Pinpoint the cell where the given text exists, returning its (x, y) midpoint coordinate. 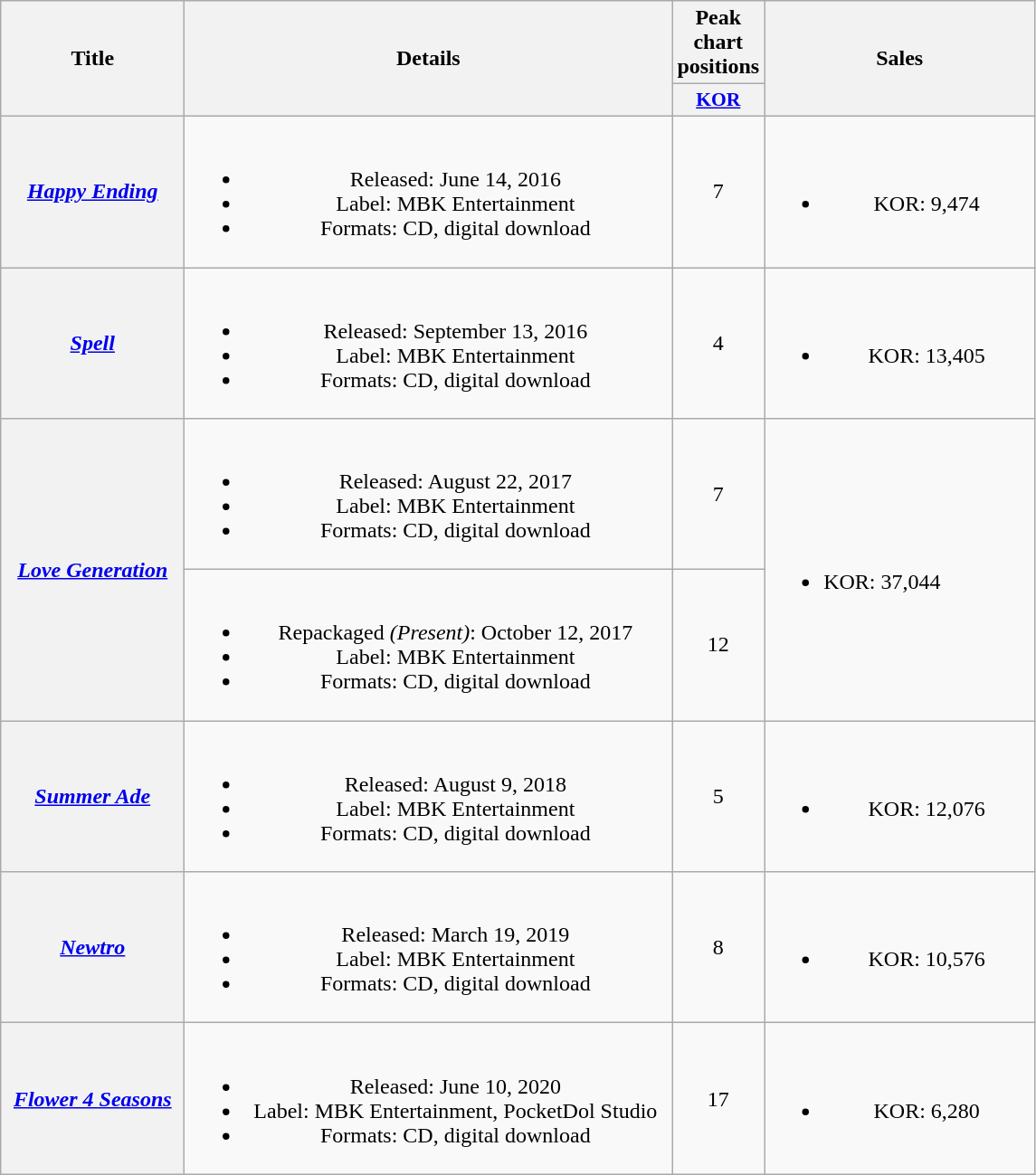
Released: June 14, 2016Label: MBK EntertainmentFormats: CD, digital download (429, 192)
Repackaged (Present): October 12, 2017Label: MBK EntertainmentFormats: CD, digital download (429, 646)
Summer Ade (92, 796)
Sales (899, 59)
KOR: 9,474 (899, 192)
4 (718, 344)
5 (718, 796)
KOR (718, 100)
KOR: 10,576 (899, 948)
KOR: 13,405 (899, 344)
Spell (92, 344)
Released: September 13, 2016Label: MBK EntertainmentFormats: CD, digital download (429, 344)
KOR: 6,280 (899, 1098)
Love Generation (92, 570)
KOR: 37,044 (899, 570)
Flower 4 Seasons (92, 1098)
8 (718, 948)
KOR: 12,076 (899, 796)
Released: August 22, 2017Label: MBK EntertainmentFormats: CD, digital download (429, 494)
Newtro (92, 948)
Details (429, 59)
12 (718, 646)
Title (92, 59)
Released: June 10, 2020Label: MBK Entertainment, PocketDol StudioFormats: CD, digital download (429, 1098)
Released: March 19, 2019Label: MBK EntertainmentFormats: CD, digital download (429, 948)
17 (718, 1098)
Happy Ending (92, 192)
Peak chart positions (718, 43)
Released: August 9, 2018Label: MBK EntertainmentFormats: CD, digital download (429, 796)
